From the cell containing the given text, extract its center point as (X, Y) coordinate. 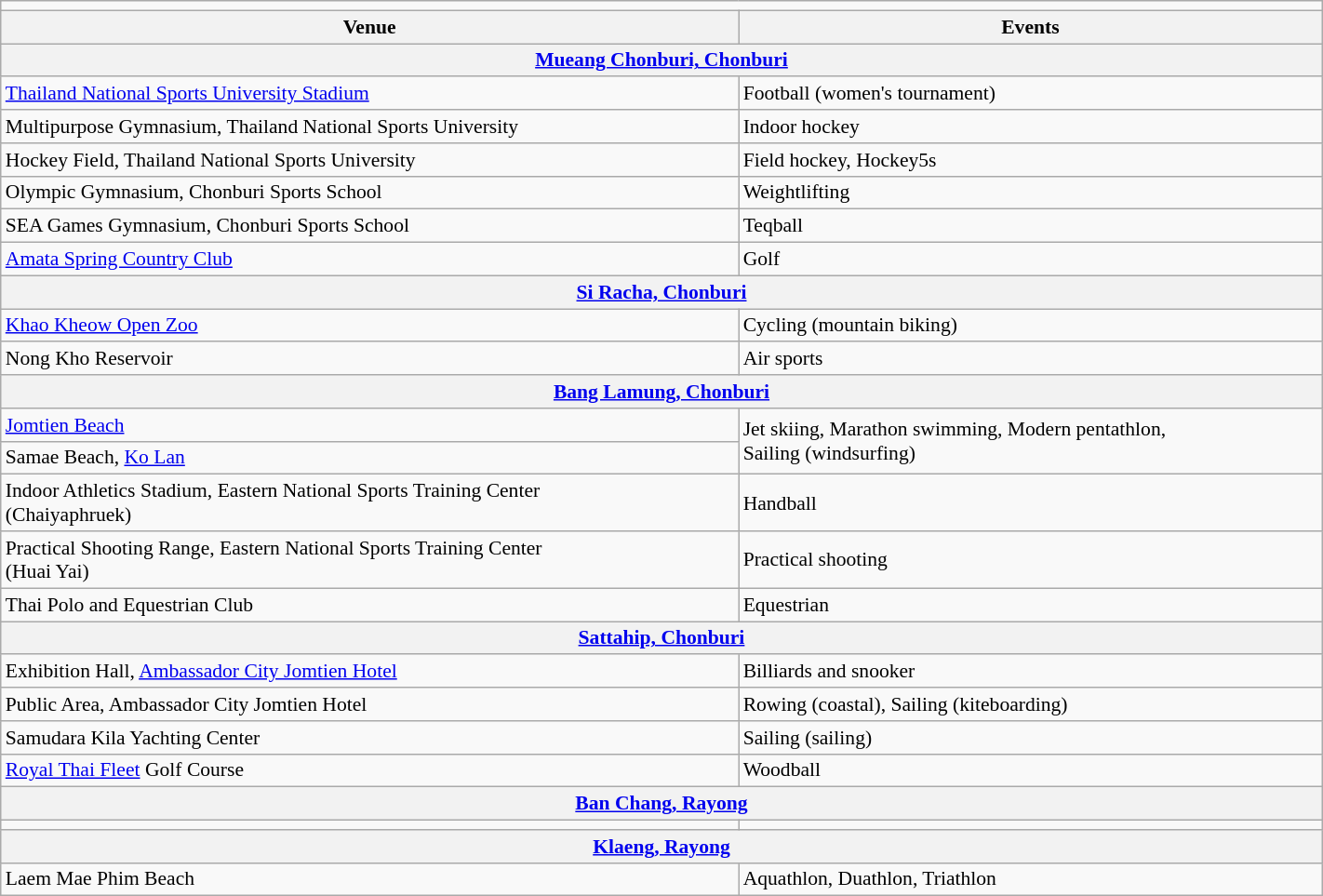
Nong Kho Reservoir (370, 359)
Field hockey, Hockey5s (1031, 160)
Bang Lamung, Chonburi (661, 392)
Samudara Kila Yachting Center (370, 738)
Air sports (1031, 359)
Billiards and snooker (1031, 672)
Klaeng, Rayong (661, 847)
Jomtien Beach (370, 425)
SEA Games Gymnasium, Chonburi Sports School (370, 226)
Equestrian (1031, 605)
Khao Kheow Open Zoo (370, 326)
Sailing (sailing) (1031, 738)
Si Racha, Chonburi (661, 292)
Mueang Chonburi, Chonburi (661, 60)
Sattahip, Chonburi (661, 638)
Public Area, Ambassador City Jomtien Hotel (370, 704)
Ban Chang, Rayong (661, 804)
Olympic Gymnasium, Chonburi Sports School (370, 193)
Venue (370, 27)
Exhibition Hall, Ambassador City Jomtien Hotel (370, 672)
Indoor hockey (1031, 127)
Teqball (1031, 226)
Amata Spring Country Club (370, 260)
Golf (1031, 260)
Laem Mae Phim Beach (370, 879)
Thai Polo and Equestrian Club (370, 605)
Practical shooting (1031, 560)
Events (1031, 27)
Rowing (coastal), Sailing (kiteboarding) (1031, 704)
Cycling (mountain biking) (1031, 326)
Multipurpose Gymnasium, Thailand National Sports University (370, 127)
Samae Beach, Ko Lan (370, 458)
Woodball (1031, 770)
Weightlifting (1031, 193)
Practical Shooting Range, Eastern National Sports Training Center(Huai Yai) (370, 560)
Royal Thai Fleet Golf Course (370, 770)
Handball (1031, 502)
Thailand National Sports University Stadium (370, 94)
Aquathlon, Duathlon, Triathlon (1031, 879)
Football (women's tournament) (1031, 94)
Jet skiing, Marathon swimming, Modern pentathlon,Sailing (windsurfing) (1031, 441)
Hockey Field, Thailand National Sports University (370, 160)
Indoor Athletics Stadium, Eastern National Sports Training Center(Chaiyaphruek) (370, 502)
